Determine the (x, y) coordinate at the center of the cell enclosing the given text.  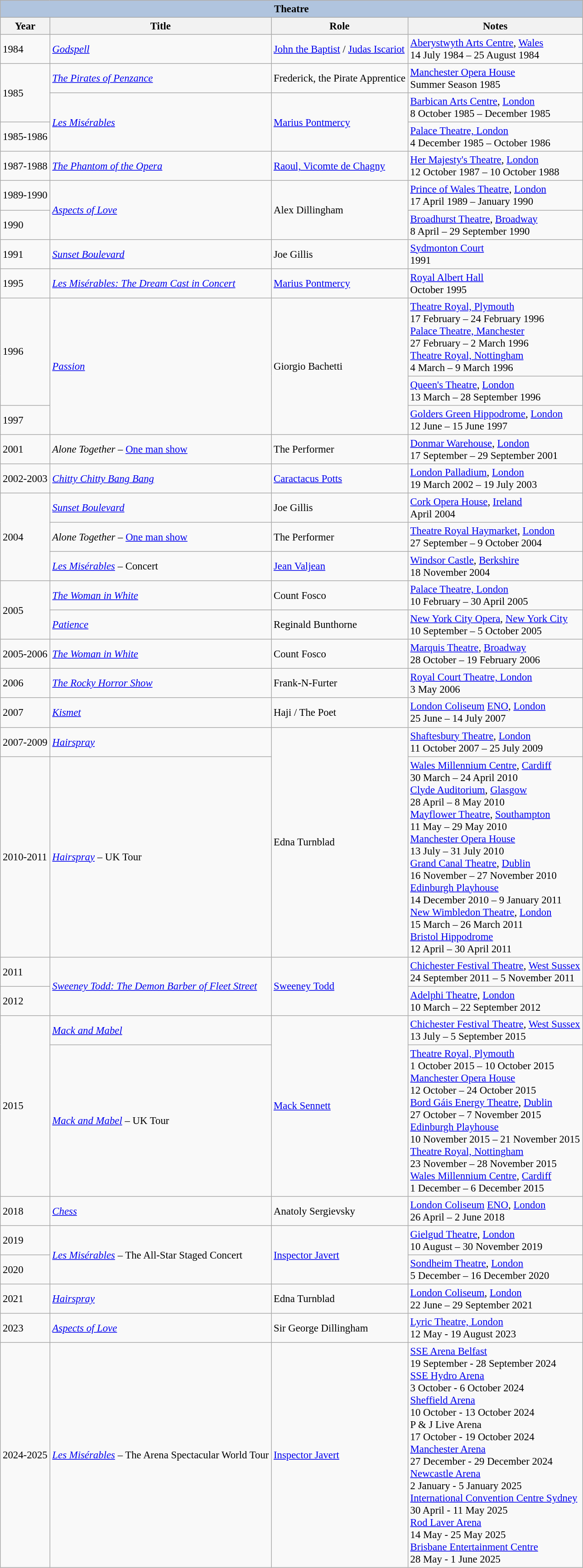
Queen's Theatre, London13 March – 28 September 1996 (495, 391)
Les Misérables: The Dream Cast in Concert (160, 284)
Chess (160, 1211)
Windsor Castle, Berkshire18 November 2004 (495, 566)
Sir George Dillingham (340, 1328)
2019 (25, 1240)
The Pirates of Penzance (160, 79)
Notes (495, 26)
The Rocky Horror Show (160, 683)
1995 (25, 284)
Giorgio Bachetti (340, 366)
Jean Valjean (340, 566)
2002-2003 (25, 478)
Chitty Chitty Bang Bang (160, 478)
Barbican Arts Centre, London8 October 1985 – December 1985 (495, 108)
2015 (25, 1106)
Gielgud Theatre, London10 August – 30 November 2019 (495, 1240)
1990 (25, 225)
John the Baptist / Judas Iscariot (340, 49)
2012 (25, 1001)
Hairspray – UK Tour (160, 857)
1987-1988 (25, 166)
Theatre Royal Haymarket, London27 September – 9 October 2004 (495, 537)
Sydmonton Court1991 (495, 254)
Anatoly Sergievsky (340, 1211)
Aberystwyth Arts Centre, Wales14 July 1984 – 25 August 1984 (495, 49)
Lyric Theatre, London12 May - 19 August 2023 (495, 1328)
Les Misérables (160, 122)
1985-1986 (25, 137)
2005-2006 (25, 654)
2007 (25, 713)
Godspell (160, 49)
London Coliseum ENO, London25 June – 14 July 2007 (495, 713)
Marquis Theatre, Broadway28 October – 19 February 2006 (495, 654)
2004 (25, 537)
2023 (25, 1328)
Passion (160, 366)
Mack and Mabel – UK Tour (160, 1121)
2018 (25, 1211)
Her Majesty's Theatre, London12 October 1987 – 10 October 1988 (495, 166)
Broadhurst Theatre, Broadway8 April – 29 September 1990 (495, 225)
Frank-N-Furter (340, 683)
Reginald Bunthorne (340, 625)
1997 (25, 420)
London Coliseum ENO, London26 April – 2 June 2018 (495, 1211)
Alex Dillingham (340, 210)
Patience (160, 625)
Les Misérables – The Arena Spectacular World Tour (160, 1455)
1984 (25, 49)
Chichester Festival Theatre, West Sussex13 July – 5 September 2015 (495, 1030)
2010-2011 (25, 857)
Cork Opera House, IrelandApril 2004 (495, 507)
2024-2025 (25, 1455)
Shaftesbury Theatre, London11 October 2007 – 25 July 2009 (495, 742)
Les Misérables – The All-Star Staged Concert (160, 1255)
Prince of Wales Theatre, London17 April 1989 – January 1990 (495, 196)
Royal Court Theatre, London3 May 2006 (495, 683)
Role (340, 26)
Chichester Festival Theatre, West Sussex24 September 2011 – 5 November 2011 (495, 971)
Palace Theatre, London10 February – 30 April 2005 (495, 595)
Sweeney Todd: The Demon Barber of Fleet Street (160, 986)
2011 (25, 971)
2021 (25, 1299)
London Coliseum, London22 June – 29 September 2021 (495, 1299)
Raoul, Vicomte de Chagny (340, 166)
2001 (25, 449)
Mack Sennett (340, 1106)
Caractacus Potts (340, 478)
Title (160, 26)
Frederick, the Pirate Apprentice (340, 79)
New York City Opera, New York City10 September – 5 October 2005 (495, 625)
2007-2009 (25, 742)
Sondheim Theatre, London5 December – 16 December 2020 (495, 1269)
2005 (25, 610)
2006 (25, 683)
1991 (25, 254)
Les Misérables – Concert (160, 566)
Manchester Opera HouseSummer Season 1985 (495, 79)
Golders Green Hippodrome, London12 June – 15 June 1997 (495, 420)
1996 (25, 352)
Haji / The Poet (340, 713)
1985 (25, 93)
Year (25, 26)
2020 (25, 1269)
Palace Theatre, London4 December 1985 – October 1986 (495, 137)
1989-1990 (25, 196)
Kismet (160, 713)
The Phantom of the Opera (160, 166)
Adelphi Theatre, London10 March – 22 September 2012 (495, 1001)
Royal Albert HallOctober 1995 (495, 284)
Sweeney Todd (340, 986)
Theatre (292, 9)
Donmar Warehouse, London17 September – 29 September 2001 (495, 449)
Mack and Mabel (160, 1030)
London Palladium, London19 March 2002 – 19 July 2003 (495, 478)
